Determine the (X, Y) coordinate at the center of the cell enclosing the given text.  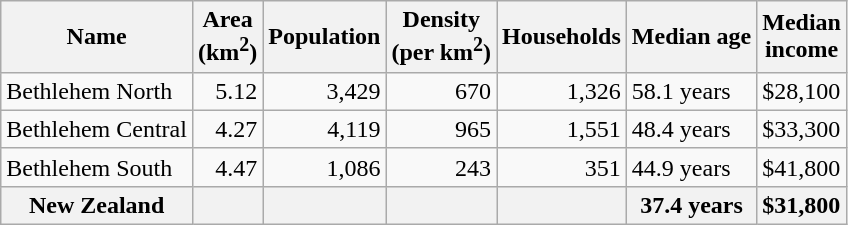
4,119 (324, 129)
$31,800 (802, 205)
1,551 (562, 129)
New Zealand (97, 205)
Area(km2) (227, 37)
48.4 years (691, 129)
Medianincome (802, 37)
Bethlehem North (97, 91)
Median age (691, 37)
37.4 years (691, 205)
$33,300 (802, 129)
243 (442, 167)
$41,800 (802, 167)
4.47 (227, 167)
$28,100 (802, 91)
Bethlehem South (97, 167)
Households (562, 37)
Name (97, 37)
Bethlehem Central (97, 129)
670 (442, 91)
351 (562, 167)
4.27 (227, 129)
Density(per km2) (442, 37)
5.12 (227, 91)
44.9 years (691, 167)
58.1 years (691, 91)
3,429 (324, 91)
965 (442, 129)
1,326 (562, 91)
Population (324, 37)
1,086 (324, 167)
